Provide the [X, Y] coordinate of the cell's center where the given text is located.  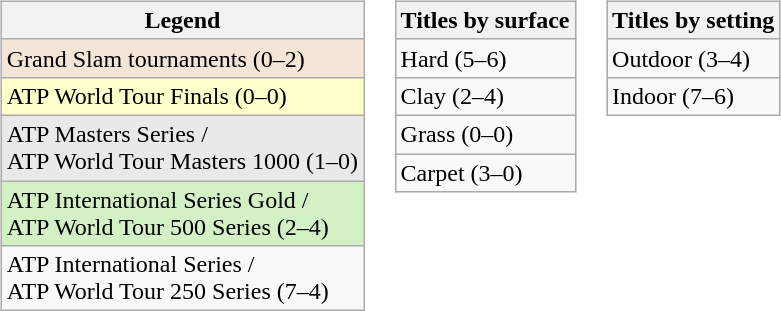
Hard (5–6) [485, 58]
ATP World Tour Finals (0–0) [182, 96]
Clay (2–4) [485, 96]
Outdoor (3–4) [694, 58]
Titles by surface [485, 20]
Carpet (3–0) [485, 173]
Indoor (7–6) [694, 96]
Grass (0–0) [485, 134]
Grand Slam tournaments (0–2) [182, 58]
Titles by setting [694, 20]
ATP Masters Series / ATP World Tour Masters 1000 (1–0) [182, 148]
ATP International Series Gold / ATP World Tour 500 Series (2–4) [182, 212]
Legend [182, 20]
ATP International Series / ATP World Tour 250 Series (7–4) [182, 278]
